Output the [x, y] coordinate of the center of the cell containing the given text.  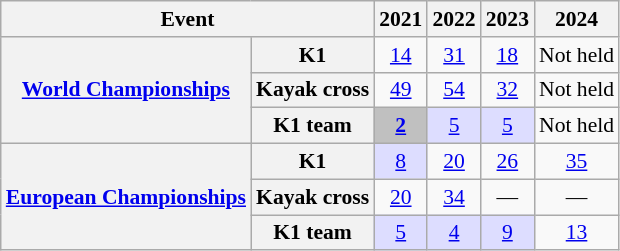
4 [454, 233]
26 [508, 162]
2023 [508, 19]
32 [508, 90]
49 [400, 90]
35 [576, 162]
European Championships [126, 198]
2021 [400, 19]
9 [508, 233]
13 [576, 233]
8 [400, 162]
54 [454, 90]
34 [454, 197]
World Championships [126, 90]
31 [454, 55]
18 [508, 55]
2022 [454, 19]
14 [400, 55]
2024 [576, 19]
Event [188, 19]
2 [400, 126]
